Determine the (x, y) coordinate at the center of the cell enclosing the given text.  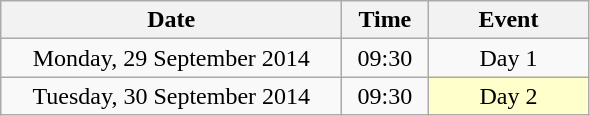
Event (508, 20)
Day 2 (508, 96)
Date (172, 20)
Monday, 29 September 2014 (172, 58)
Time (385, 20)
Day 1 (508, 58)
Tuesday, 30 September 2014 (172, 96)
